Pinpoint the cell where the given text exists, returning its (X, Y) midpoint coordinate. 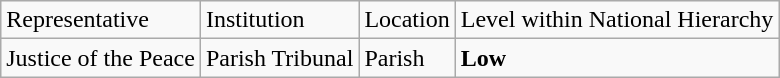
Parish Tribunal (279, 58)
Low (617, 58)
Institution (279, 20)
Representative (101, 20)
Justice of the Peace (101, 58)
Location (407, 20)
Parish (407, 58)
Level within National Hierarchy (617, 20)
